Provide the (X, Y) coordinate of the cell's center where the given text is located.  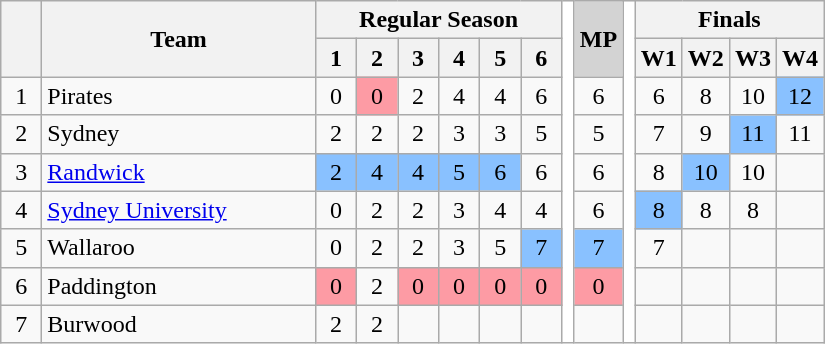
Paddington (179, 286)
Burwood (179, 324)
W2 (706, 58)
W4 (800, 58)
Finals (729, 20)
W3 (752, 58)
W1 (658, 58)
Regular Season (438, 20)
Randwick (179, 172)
Team (179, 39)
Pirates (179, 96)
Sydney (179, 134)
Wallaroo (179, 248)
12 (800, 96)
MP (598, 39)
Sydney University (179, 210)
9 (706, 134)
